Scan for the cell matching the given text and deliver its [X, Y] coordinate at center. 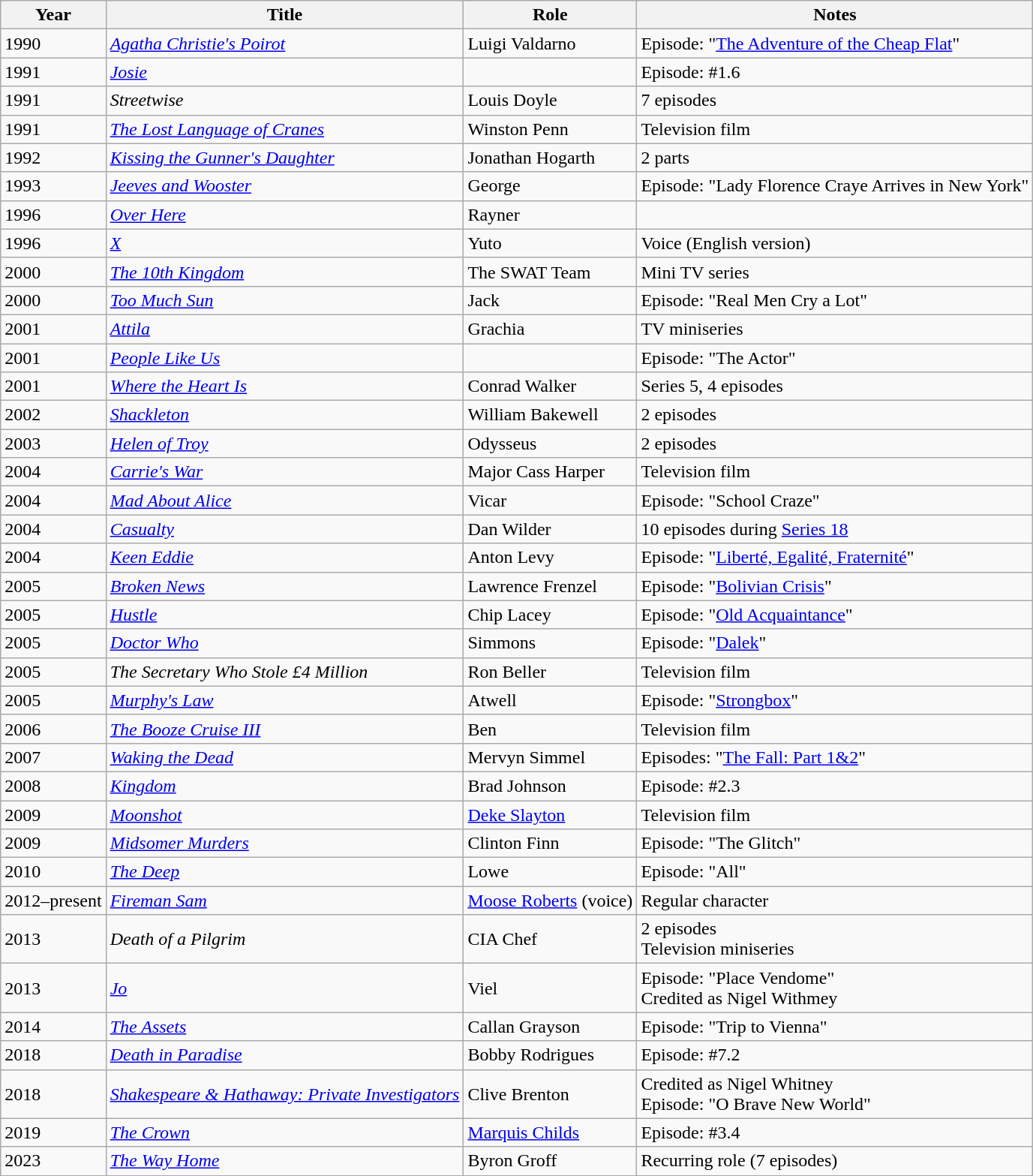
The Lost Language of Cranes [285, 129]
2006 [53, 729]
Casualty [285, 529]
Episode: "The Glitch" [835, 844]
Brad Johnson [551, 786]
Helen of Troy [285, 444]
Simmons [551, 643]
The Booze Cruise III [285, 729]
2019 [53, 1132]
Moonshot [285, 814]
Jonathan Hogarth [551, 158]
Viel [551, 988]
2014 [53, 1027]
Marquis Childs [551, 1132]
1990 [53, 44]
Grachia [551, 329]
Episode: "Real Men Cry a Lot" [835, 300]
TV miniseries [835, 329]
Episode: "Bolivian Crisis" [835, 586]
Doctor Who [285, 643]
Conrad Walker [551, 386]
Year [53, 15]
Episode: "School Craze" [835, 501]
Moose Roberts (voice) [551, 901]
Vicar [551, 501]
William Bakewell [551, 415]
Episode: #2.3 [835, 786]
Title [285, 15]
Agatha Christie's Poirot [285, 44]
Fireman Sam [285, 901]
Episodes: "The Fall: Part 1&2" [835, 757]
Shackleton [285, 415]
Episode: "Strongbox" [835, 700]
1992 [53, 158]
Broken News [285, 586]
Winston Penn [551, 129]
1993 [53, 186]
George [551, 186]
Too Much Sun [285, 300]
Episode: "Trip to Vienna" [835, 1027]
Waking the Dead [285, 757]
Josie [285, 72]
Episode: "All" [835, 872]
Jeeves and Wooster [285, 186]
Odysseus [551, 444]
Hustle [285, 615]
Luigi Valdarno [551, 44]
The Way Home [285, 1161]
Episode: #3.4 [835, 1132]
Series 5, 4 episodes [835, 386]
Attila [285, 329]
Episode: #7.2 [835, 1055]
Carrie's War [285, 472]
Voice (English version) [835, 243]
Yuto [551, 243]
Byron Groff [551, 1161]
2 episodesTelevision miniseries [835, 940]
2002 [53, 415]
CIA Chef [551, 940]
The Deep [285, 872]
Keen Eddie [285, 558]
Recurring role (7 episodes) [835, 1161]
Notes [835, 15]
Episode: "The Adventure of the Cheap Flat" [835, 44]
Streetwise [285, 101]
Mini TV series [835, 272]
Episode: "Old Acquaintance" [835, 615]
Death in Paradise [285, 1055]
Lowe [551, 872]
Death of a Pilgrim [285, 940]
Episode: "Lady Florence Craye Arrives in New York" [835, 186]
Episode: "Liberté, Egalité, Fraternité" [835, 558]
Callan Grayson [551, 1027]
2012–present [53, 901]
Jack [551, 300]
Clive Brenton [551, 1094]
Kissing the Gunner's Daughter [285, 158]
Role [551, 15]
Midsomer Murders [285, 844]
Episode: #1.6 [835, 72]
Chip Lacey [551, 615]
2010 [53, 872]
Dan Wilder [551, 529]
The SWAT Team [551, 272]
2023 [53, 1161]
Kingdom [285, 786]
Lawrence Frenzel [551, 586]
Murphy's Law [285, 700]
Credited as Nigel WhitneyEpisode: "O Brave New World" [835, 1094]
7 episodes [835, 101]
Ben [551, 729]
Shakespeare & Hathaway: Private Investigators [285, 1094]
Mervyn Simmel [551, 757]
10 episodes during Series 18 [835, 529]
Atwell [551, 700]
2003 [53, 444]
Episode: "Dalek" [835, 643]
Rayner [551, 215]
Louis Doyle [551, 101]
The Assets [285, 1027]
Regular character [835, 901]
2007 [53, 757]
People Like Us [285, 358]
Major Cass Harper [551, 472]
Jo [285, 988]
Episode: "Place Vendome"Credited as Nigel Withmey [835, 988]
2008 [53, 786]
Clinton Finn [551, 844]
2 parts [835, 158]
X [285, 243]
Deke Slayton [551, 814]
Episode: "The Actor" [835, 358]
Anton Levy [551, 558]
The 10th Kingdom [285, 272]
Mad About Alice [285, 501]
Ron Beller [551, 672]
Bobby Rodrigues [551, 1055]
Over Here [285, 215]
The Crown [285, 1132]
The Secretary Who Stole £4 Million [285, 672]
Where the Heart Is [285, 386]
